Locate the cell with the specified text and output its (X, Y) center coordinate. 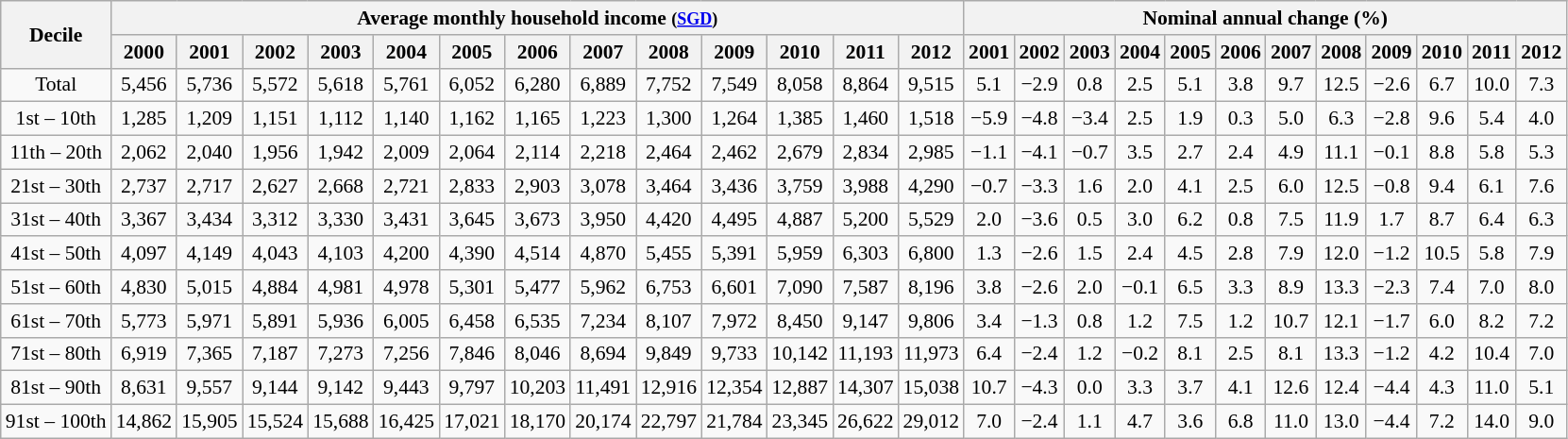
5,456 (143, 85)
5,971 (210, 321)
2,717 (210, 186)
2,833 (472, 186)
4.9 (1291, 153)
5.3 (1541, 153)
3,759 (801, 186)
3.7 (1189, 388)
9,515 (931, 85)
4,200 (406, 254)
4,884 (276, 287)
6,052 (472, 85)
6,535 (538, 321)
4,103 (340, 254)
11.1 (1340, 153)
7,187 (276, 354)
1,518 (931, 119)
71st – 80th (57, 354)
2,679 (801, 153)
5,200 (865, 220)
10.5 (1442, 254)
4,514 (538, 254)
2,218 (602, 153)
7,273 (340, 354)
6.2 (1189, 220)
7.4 (1442, 287)
4,887 (801, 220)
8,450 (801, 321)
12.0 (1340, 254)
6,601 (734, 287)
3,312 (276, 220)
81st – 90th (57, 388)
5.0 (1291, 119)
91st – 100th (57, 422)
Nominal annual change (%) (1265, 18)
9,849 (668, 354)
15,688 (340, 422)
5,301 (472, 287)
0.0 (1089, 388)
Total (57, 85)
6.1 (1492, 186)
17,021 (472, 422)
4.7 (1140, 422)
1,285 (143, 119)
9,557 (210, 388)
15,905 (210, 422)
5,618 (340, 85)
12.1 (1340, 321)
14,307 (865, 388)
21,784 (734, 422)
7,972 (734, 321)
−5.9 (989, 119)
−0.8 (1391, 186)
29,012 (931, 422)
2,462 (734, 153)
9,733 (734, 354)
18,170 (538, 422)
12,354 (734, 388)
41st – 50th (57, 254)
5,455 (668, 254)
2,903 (538, 186)
5,572 (276, 85)
−2.9 (1038, 85)
3,988 (865, 186)
9,142 (340, 388)
4.0 (1541, 119)
7,752 (668, 85)
14.0 (1492, 422)
6,280 (538, 85)
3,673 (538, 220)
8.2 (1492, 321)
1,223 (602, 119)
4,149 (210, 254)
2,627 (276, 186)
5,959 (801, 254)
3.6 (1189, 422)
8,107 (668, 321)
6.8 (1240, 422)
1.3 (989, 254)
5,391 (734, 254)
2,985 (931, 153)
4.5 (1189, 254)
7,090 (801, 287)
7,365 (210, 354)
9.6 (1442, 119)
9,147 (865, 321)
2,668 (340, 186)
6,800 (931, 254)
−1.1 (989, 153)
4,830 (143, 287)
−4.3 (1038, 388)
8,046 (538, 354)
3,950 (602, 220)
5,477 (538, 287)
4,978 (406, 287)
11,491 (602, 388)
6,889 (602, 85)
1,385 (801, 119)
5,891 (276, 321)
9,797 (472, 388)
5,773 (143, 321)
7,587 (865, 287)
−2.3 (1391, 287)
8,864 (865, 85)
0.3 (1240, 119)
11th – 20th (57, 153)
8.0 (1541, 287)
0.5 (1089, 220)
7,549 (734, 85)
4,043 (276, 254)
2,040 (210, 153)
8,694 (602, 354)
4,981 (340, 287)
2,737 (143, 186)
9.0 (1541, 422)
23,345 (801, 422)
−3.4 (1089, 119)
2.7 (1189, 153)
9,806 (931, 321)
8,631 (143, 388)
5,529 (931, 220)
3.0 (1140, 220)
2,114 (538, 153)
11.9 (1340, 220)
5,015 (210, 287)
11,973 (931, 354)
6,919 (143, 354)
10.0 (1492, 85)
6.5 (1189, 287)
16,425 (406, 422)
21st – 30th (57, 186)
1,140 (406, 119)
6,458 (472, 321)
4,097 (143, 254)
−1.7 (1391, 321)
−0.2 (1140, 354)
3.4 (989, 321)
61st – 70th (57, 321)
1.1 (1089, 422)
1,942 (340, 153)
7.6 (1541, 186)
4.2 (1442, 354)
7.3 (1541, 85)
1,300 (668, 119)
1,264 (734, 119)
12.4 (1340, 388)
6,753 (668, 287)
9,144 (276, 388)
12.6 (1291, 388)
8,196 (931, 287)
2,009 (406, 153)
−3.6 (1038, 220)
1.5 (1089, 254)
3,464 (668, 186)
5,962 (602, 287)
7,846 (472, 354)
Average monthly household income (SGD) (538, 18)
8,058 (801, 85)
4,495 (734, 220)
13.0 (1340, 422)
−4.8 (1038, 119)
12,887 (801, 388)
3,367 (143, 220)
4,390 (472, 254)
1,209 (210, 119)
1.6 (1089, 186)
2,064 (472, 153)
9.7 (1291, 85)
Decile (57, 34)
10,142 (801, 354)
8.8 (1442, 153)
3,436 (734, 186)
3,078 (602, 186)
7,234 (602, 321)
51st – 60th (57, 287)
1,956 (276, 153)
5,736 (210, 85)
3,434 (210, 220)
9.4 (1442, 186)
1,112 (340, 119)
3.5 (1140, 153)
1,460 (865, 119)
1st – 10th (57, 119)
2000 (143, 52)
7,256 (406, 354)
3,330 (340, 220)
31st – 40th (57, 220)
4,290 (931, 186)
14,862 (143, 422)
2.8 (1240, 254)
−1.3 (1038, 321)
1,165 (538, 119)
5.4 (1492, 119)
12,916 (668, 388)
8.7 (1442, 220)
2,834 (865, 153)
22,797 (668, 422)
−3.3 (1038, 186)
4,870 (602, 254)
6,303 (865, 254)
4,420 (668, 220)
−2.8 (1391, 119)
15,038 (931, 388)
−4.1 (1038, 153)
2,464 (668, 153)
9,443 (406, 388)
8.9 (1291, 287)
10,203 (538, 388)
3,645 (472, 220)
6.7 (1442, 85)
5,936 (340, 321)
10.4 (1492, 354)
5,761 (406, 85)
6,005 (406, 321)
15,524 (276, 422)
1,162 (472, 119)
2,721 (406, 186)
1.9 (1189, 119)
11,193 (865, 354)
26,622 (865, 422)
1.7 (1391, 220)
3,431 (406, 220)
1,151 (276, 119)
2,062 (143, 153)
4.3 (1442, 388)
20,174 (602, 422)
